Pinpoint the cell where the given text exists, returning its (X, Y) midpoint coordinate. 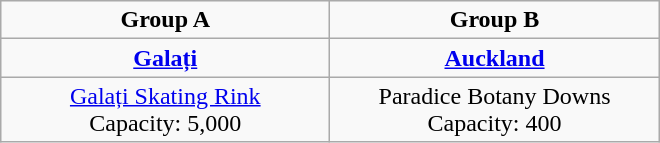
Galați Skating RinkCapacity: 5,000 (166, 110)
Paradice Botany DownsCapacity: 400 (494, 110)
Group B (494, 20)
Galați (166, 58)
Auckland (494, 58)
Group A (166, 20)
